Return [x, y] of the center of cell containing provided text 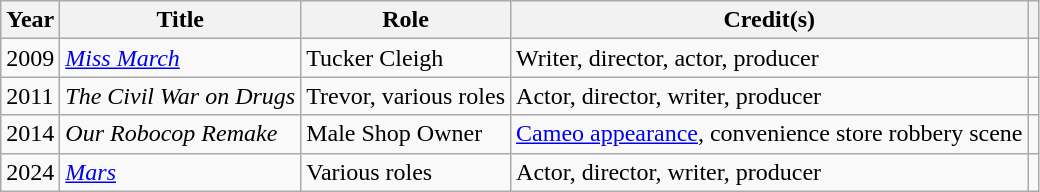
Various roles [406, 172]
Mars [180, 172]
Role [406, 20]
Tucker Cleigh [406, 58]
Male Shop Owner [406, 134]
2024 [30, 172]
Writer, director, actor, producer [770, 58]
2009 [30, 58]
Our Robocop Remake [180, 134]
Miss March [180, 58]
Credit(s) [770, 20]
2011 [30, 96]
Year [30, 20]
Title [180, 20]
Cameo appearance, convenience store robbery scene [770, 134]
Trevor, various roles [406, 96]
2014 [30, 134]
The Civil War on Drugs [180, 96]
